Determine the [x, y] coordinate at the center of the cell enclosing the given text.  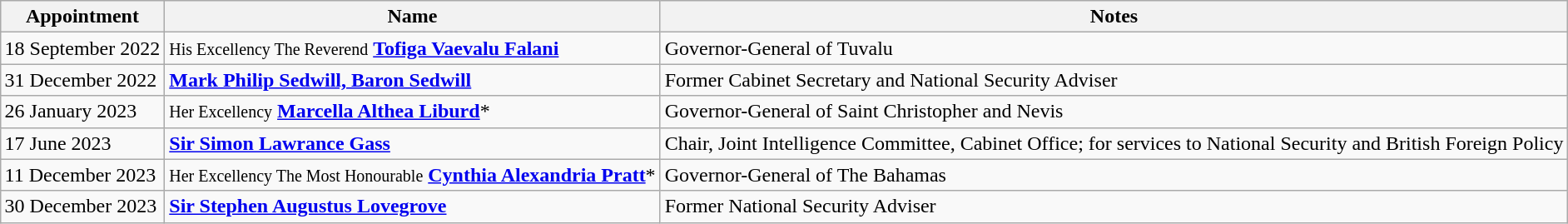
Former Cabinet Secretary and National Security Adviser [1114, 80]
31 December 2022 [82, 80]
Mark Philip Sedwill, Baron Sedwill [413, 80]
18 September 2022 [82, 48]
Appointment [82, 17]
Her Excellency Marcella Althea Liburd* [413, 112]
Name [413, 17]
Governor-General of Saint Christopher and Nevis [1114, 112]
11 December 2023 [82, 175]
Former National Security Adviser [1114, 207]
Governor-General of The Bahamas [1114, 175]
17 June 2023 [82, 143]
Notes [1114, 17]
His Excellency The Reverend Tofiga Vaevalu Falani [413, 48]
Sir Stephen Augustus Lovegrove [413, 207]
Her Excellency The Most Honourable Cynthia Alexandria Pratt* [413, 175]
Sir Simon Lawrance Gass [413, 143]
30 December 2023 [82, 207]
Governor-General of Tuvalu [1114, 48]
26 January 2023 [82, 112]
Chair, Joint Intelligence Committee, Cabinet Office; for services to National Security and British Foreign Policy [1114, 143]
